Output the (x, y) coordinate of the center of the cell containing the given text.  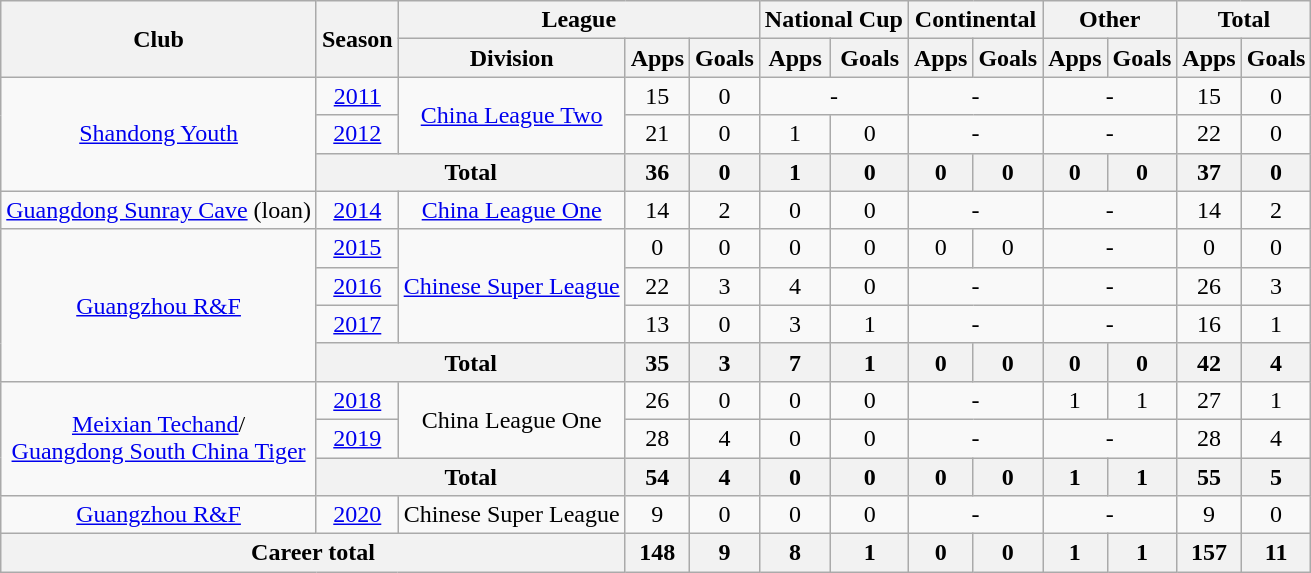
Club (159, 39)
13 (657, 324)
7 (795, 362)
Guangdong Sunray Cave (loan) (159, 210)
2018 (357, 400)
China League Two (512, 115)
8 (795, 553)
Other (1110, 20)
Division (512, 58)
2012 (357, 134)
27 (1209, 400)
2017 (357, 324)
11 (1276, 553)
National Cup (834, 20)
Continental (975, 20)
2015 (357, 248)
Shandong Youth (159, 134)
148 (657, 553)
5 (1276, 477)
2011 (357, 96)
2016 (357, 286)
55 (1209, 477)
54 (657, 477)
2019 (357, 438)
36 (657, 172)
21 (657, 134)
42 (1209, 362)
Career total (313, 553)
16 (1209, 324)
35 (657, 362)
37 (1209, 172)
2020 (357, 515)
Season (357, 39)
157 (1209, 553)
League (578, 20)
Meixian Techand/Guangdong South China Tiger (159, 438)
2014 (357, 210)
